Return [x, y] of the center of cell containing provided text 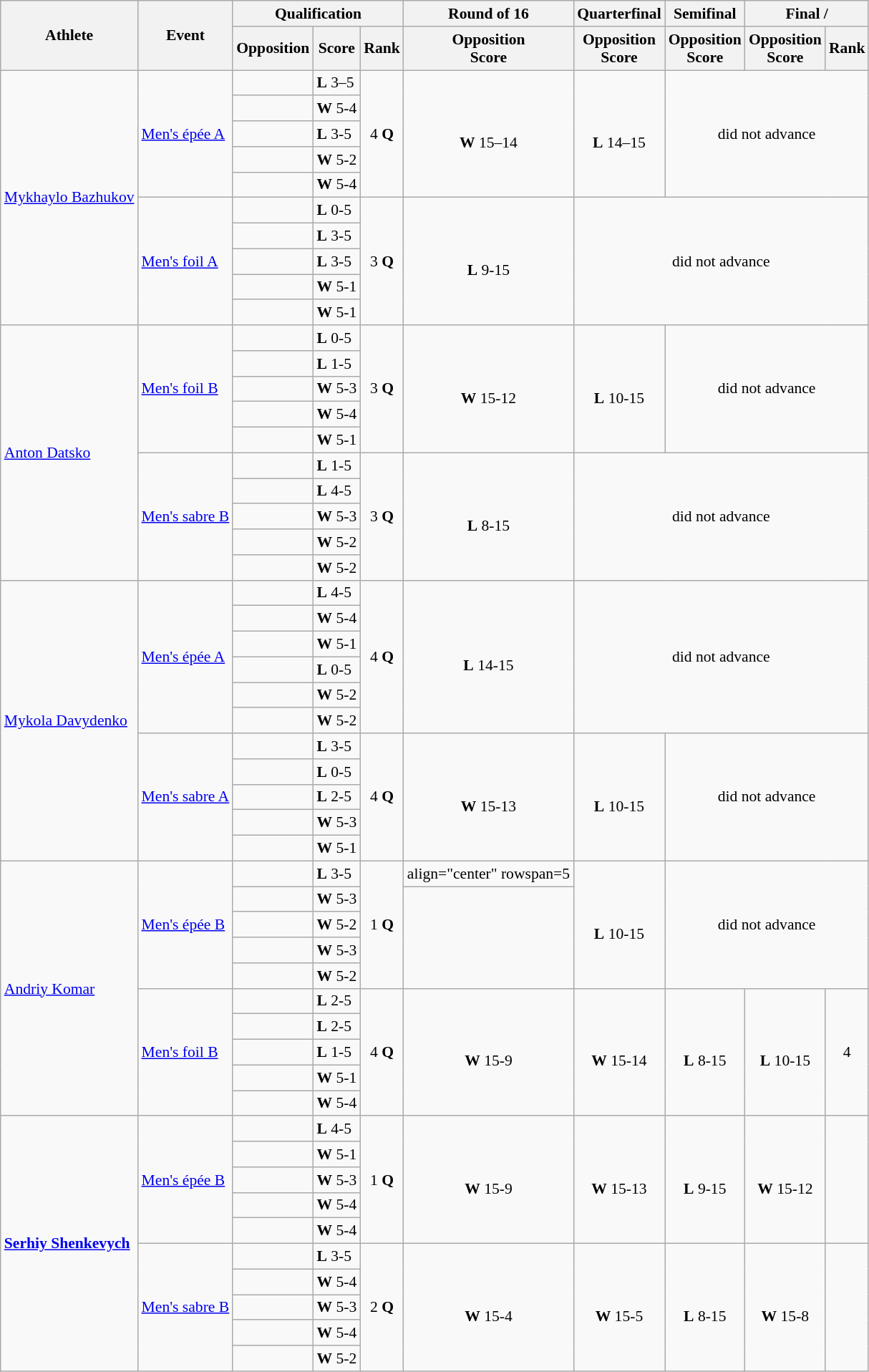
Final / [807, 14]
L 14–15 [619, 134]
W 15-14 [619, 1052]
Men's sabre A [186, 797]
W 15–14 [488, 134]
Qualification [318, 14]
Men's foil A [186, 261]
4 [848, 1052]
Semifinal [705, 14]
W 15-8 [785, 1308]
Opposition [273, 49]
W 15-5 [619, 1308]
Round of 16 [488, 14]
W 15-4 [488, 1308]
Score [336, 49]
Athlete [69, 36]
Event [186, 36]
2 Q [382, 1308]
L 3–5 [336, 83]
L 14-15 [488, 657]
Mykola Davydenko [69, 720]
Anton Datsko [69, 453]
Quarterfinal [619, 14]
align="center" rowspan=5 [488, 874]
Andriy Komar [69, 988]
Mykhaylo Bazhukov [69, 198]
Serhiy Shenkevych [69, 1244]
